Search for the cell housing the specified text and yield its [x, y] center coordinate. 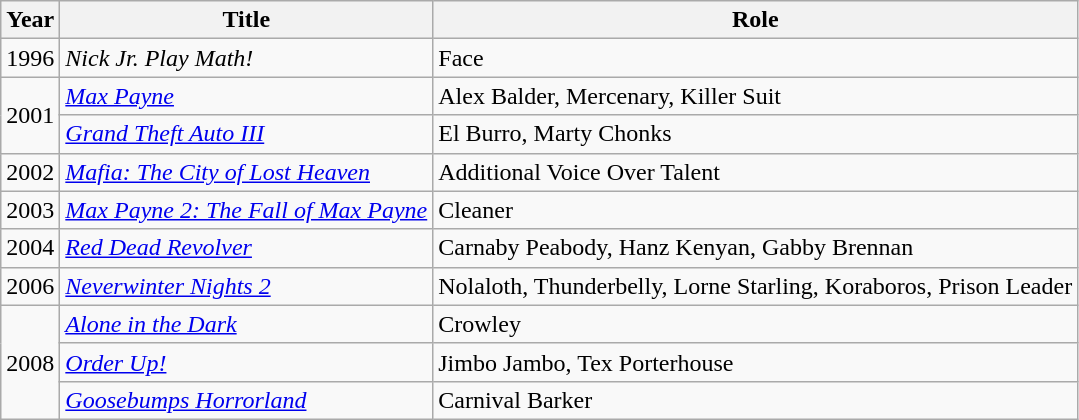
2002 [30, 172]
Order Up! [246, 362]
Title [246, 20]
Nick Jr. Play Math! [246, 58]
Carnaby Peabody, Hanz Kenyan, Gabby Brennan [756, 248]
Max Payne 2: The Fall of Max Payne [246, 210]
Year [30, 20]
2004 [30, 248]
Cleaner [756, 210]
Goosebumps Horrorland [246, 400]
Grand Theft Auto III [246, 134]
Crowley [756, 324]
Face [756, 58]
Additional Voice Over Talent [756, 172]
Alone in the Dark [246, 324]
1996 [30, 58]
Role [756, 20]
El Burro, Marty Chonks [756, 134]
Neverwinter Nights 2 [246, 286]
Jimbo Jambo, Tex Porterhouse [756, 362]
2003 [30, 210]
2001 [30, 115]
Nolaloth, Thunderbelly, Lorne Starling, Koraboros, Prison Leader [756, 286]
Max Payne [246, 96]
2006 [30, 286]
Mafia: The City of Lost Heaven [246, 172]
Carnival Barker [756, 400]
Alex Balder, Mercenary, Killer Suit [756, 96]
2008 [30, 362]
Red Dead Revolver [246, 248]
